Provide the (X, Y) coordinate of the cell's center where the given text is located.  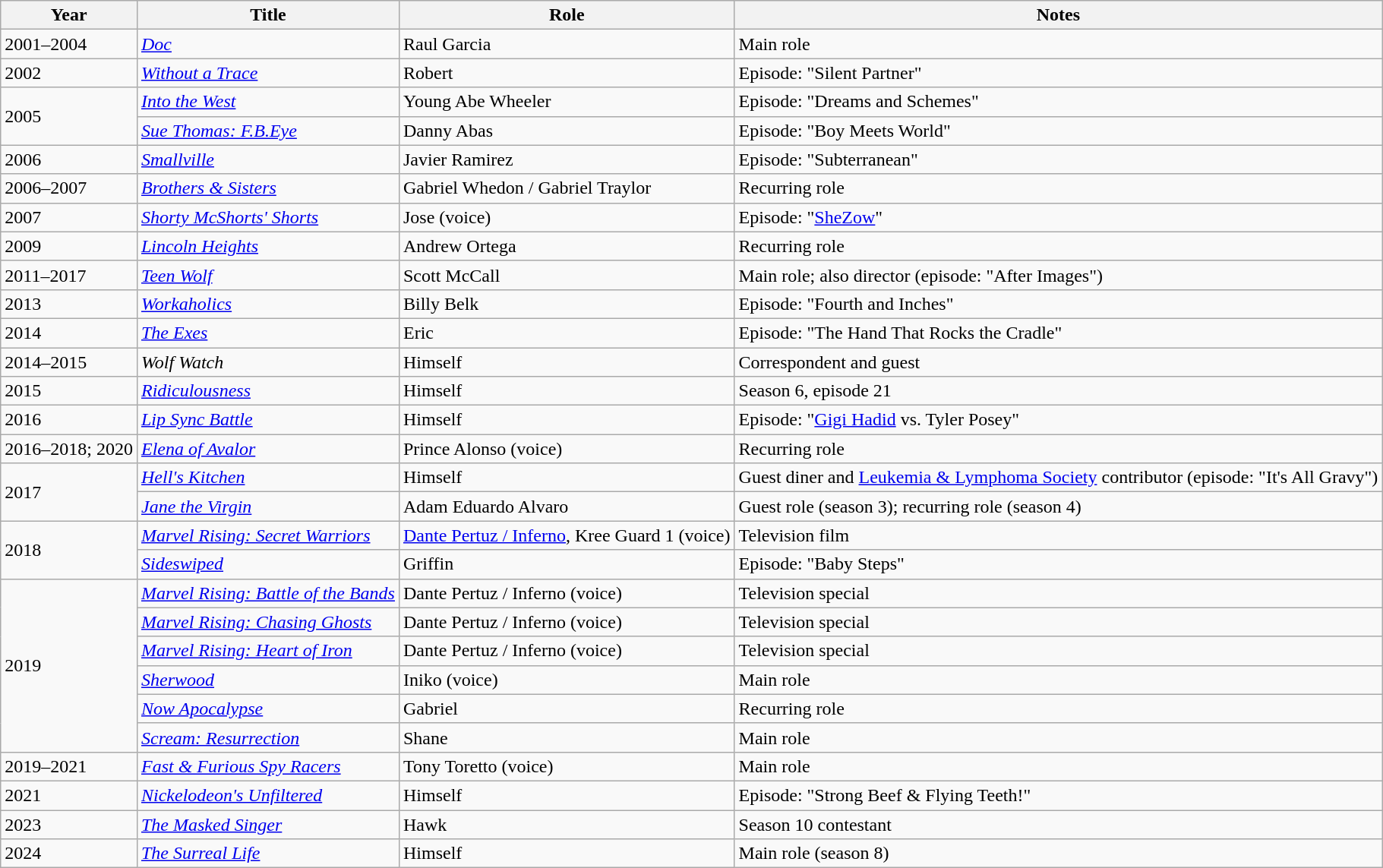
Episode: "Gigi Hadid vs. Tyler Posey" (1059, 420)
2017 (69, 492)
Wolf Watch (267, 362)
Nickelodeon's Unfiltered (267, 795)
2009 (69, 246)
Episode: "Boy Meets World" (1059, 131)
Correspondent and guest (1059, 362)
Gabriel Whedon / Gabriel Traylor (567, 188)
Guest role (season 3); recurring role (season 4) (1059, 507)
Hawk (567, 824)
Sherwood (267, 680)
Episode: "Baby Steps" (1059, 564)
Lip Sync Battle (267, 420)
Marvel Rising: Secret Warriors (267, 535)
Andrew Ortega (567, 246)
2014–2015 (69, 362)
Season 6, episode 21 (1059, 391)
Raul Garcia (567, 44)
2006–2007 (69, 188)
Guest diner and Leukemia & Lymphoma Society contributor (episode: "It's All Gravy") (1059, 478)
Episode: "Fourth and Inches" (1059, 304)
Danny Abas (567, 131)
Dante Pertuz / Inferno, Kree Guard 1 (voice) (567, 535)
Episode: "Strong Beef & Flying Teeth!" (1059, 795)
2016–2018; 2020 (69, 449)
Role (567, 15)
2001–2004 (69, 44)
2021 (69, 795)
2002 (69, 73)
2019 (69, 665)
Episode: "The Hand That Rocks the Cradle" (1059, 333)
Jane the Virgin (267, 507)
2005 (69, 116)
Griffin (567, 564)
Teen Wolf (267, 275)
Billy Belk (567, 304)
Sue Thomas: F.B.Eye (267, 131)
The Masked Singer (267, 824)
Elena of Avalor (267, 449)
Jose (voice) (567, 217)
2013 (69, 304)
The Exes (267, 333)
Prince Alonso (voice) (567, 449)
Hell's Kitchen (267, 478)
Lincoln Heights (267, 246)
Scream: Resurrection (267, 737)
2014 (69, 333)
Notes (1059, 15)
Iniko (voice) (567, 680)
Sideswiped (267, 564)
Into the West (267, 102)
The Surreal Life (267, 854)
Shorty McShorts' Shorts (267, 217)
Ridiculousness (267, 391)
Episode: "Dreams and Schemes" (1059, 102)
Brothers & Sisters (267, 188)
2015 (69, 391)
Tony Toretto (voice) (567, 766)
Adam Eduardo Alvaro (567, 507)
Episode: "Silent Partner" (1059, 73)
Main role (season 8) (1059, 854)
Marvel Rising: Heart of Iron (267, 651)
Robert (567, 73)
Eric (567, 333)
Marvel Rising: Battle of the Bands (267, 593)
Now Apocalypse (267, 709)
Fast & Furious Spy Racers (267, 766)
2006 (69, 159)
2018 (69, 550)
Workaholics (267, 304)
Young Abe Wheeler (567, 102)
2023 (69, 824)
Year (69, 15)
Doc (267, 44)
Marvel Rising: Chasing Ghosts (267, 622)
2007 (69, 217)
Television film (1059, 535)
Gabriel (567, 709)
Smallville (267, 159)
Without a Trace (267, 73)
Main role; also director (episode: "After Images") (1059, 275)
Season 10 contestant (1059, 824)
Episode: "SheZow" (1059, 217)
2016 (69, 420)
Title (267, 15)
2024 (69, 854)
Episode: "Subterranean" (1059, 159)
Javier Ramirez (567, 159)
2019–2021 (69, 766)
Shane (567, 737)
Scott McCall (567, 275)
2011–2017 (69, 275)
